Output the [X, Y] coordinate of the center of the cell containing the given text.  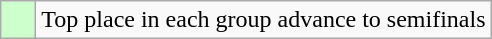
Top place in each group advance to semifinals [264, 20]
